Search for the cell housing the specified text and yield its [x, y] center coordinate. 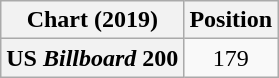
Chart (2019) [92, 20]
Position [231, 20]
179 [231, 58]
US Billboard 200 [92, 58]
